Locate the cell with the specified text and output its (X, Y) center coordinate. 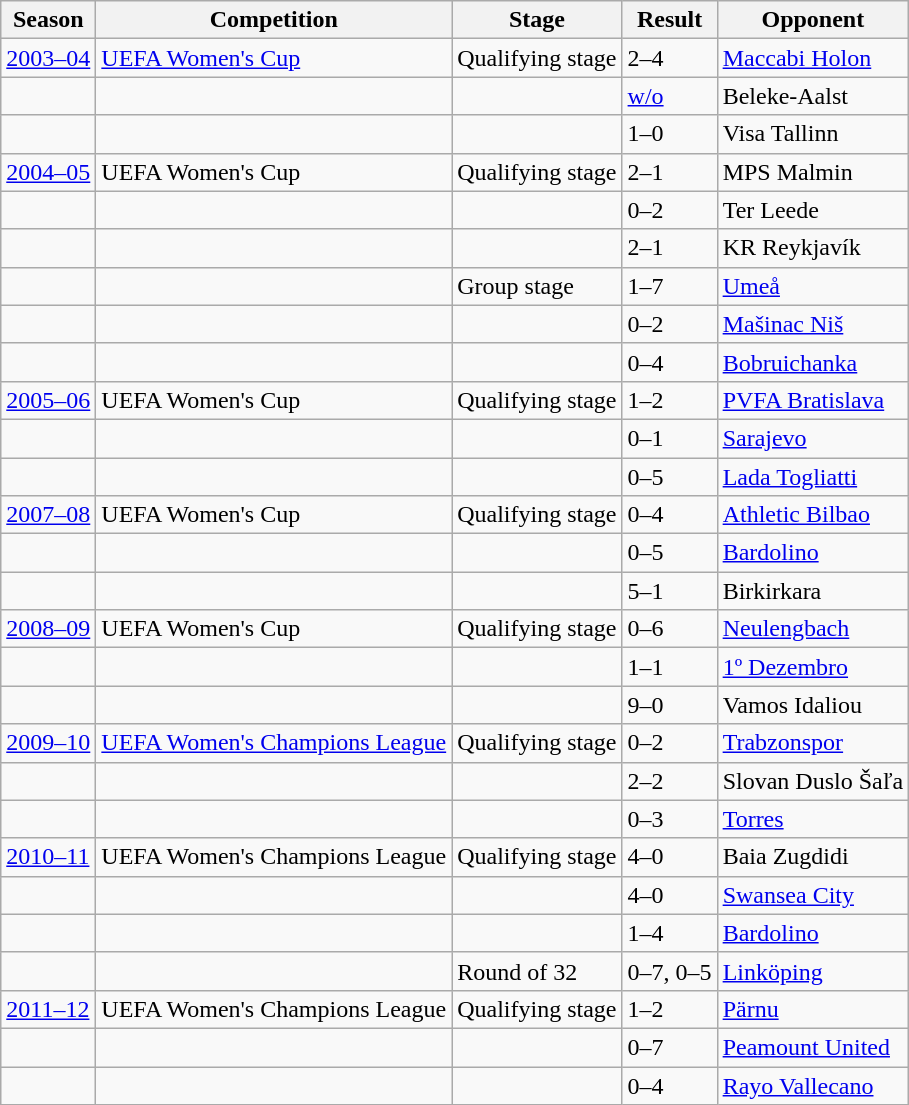
2004–05 (48, 172)
Athletic Bilbao (812, 515)
Season (48, 20)
Visa Tallinn (812, 134)
Bobruichanka (812, 362)
PVFA Bratislava (812, 400)
Peamount United (812, 1047)
2003–04 (48, 58)
Birkirkara (812, 591)
Trabzonspor (812, 743)
2009–10 (48, 743)
2005–06 (48, 400)
Mašinac Niš (812, 324)
1º Dezembro (812, 667)
Sarajevo (812, 438)
Neulengbach (812, 629)
Stage (537, 20)
2007–08 (48, 515)
0–7, 0–5 (670, 971)
Slovan Duslo Šaľa (812, 781)
2–4 (670, 58)
Lada Togliatti (812, 477)
2011–12 (48, 1009)
2008–09 (48, 629)
Baia Zugdidi (812, 857)
Pärnu (812, 1009)
Competition (274, 20)
Ter Leede (812, 210)
Torres (812, 819)
2010–11 (48, 857)
1–0 (670, 134)
Swansea City (812, 895)
Linköping (812, 971)
2–2 (670, 781)
0–1 (670, 438)
KR Reykjavík (812, 248)
Result (670, 20)
1–4 (670, 933)
0–7 (670, 1047)
Round of 32 (537, 971)
1–1 (670, 667)
5–1 (670, 591)
Rayo Vallecano (812, 1085)
Maccabi Holon (812, 58)
MPS Malmin (812, 172)
Group stage (537, 286)
Vamos Idaliou (812, 705)
0–3 (670, 819)
9–0 (670, 705)
Umeå (812, 286)
w/o (670, 96)
0–6 (670, 629)
1–7 (670, 286)
Opponent (812, 20)
Beleke-Aalst (812, 96)
